Find where the given text appears and provide that cell's center as (x, y) coordinate. 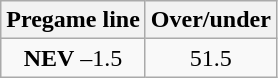
Pregame line (74, 20)
51.5 (210, 58)
NEV –1.5 (74, 58)
Over/under (210, 20)
